Search for the cell housing the specified text and yield its (x, y) center coordinate. 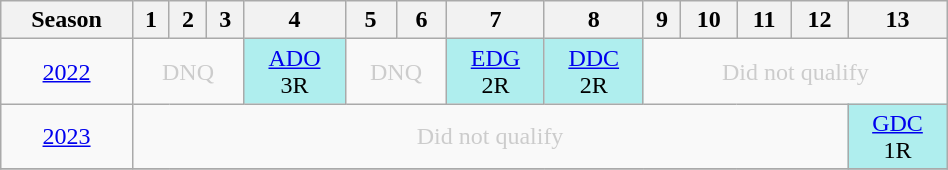
Season (67, 20)
2023 (67, 136)
4 (295, 20)
13 (898, 20)
3 (226, 20)
2022 (67, 72)
10 (709, 20)
12 (819, 20)
2 (188, 20)
5 (370, 20)
8 (594, 20)
EDG2R (496, 72)
6 (422, 20)
DDC2R (594, 72)
11 (764, 20)
1 (150, 20)
ADO3R (295, 72)
GDC1R (898, 136)
9 (662, 20)
7 (496, 20)
